For the text-containing cell, return its midpoint in [X, Y] coordinate format. 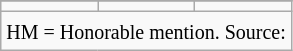
HM = Honorable mention. Source: [146, 31]
